Return the (x, y) coordinate for the center point of the cell that contains the specified text.  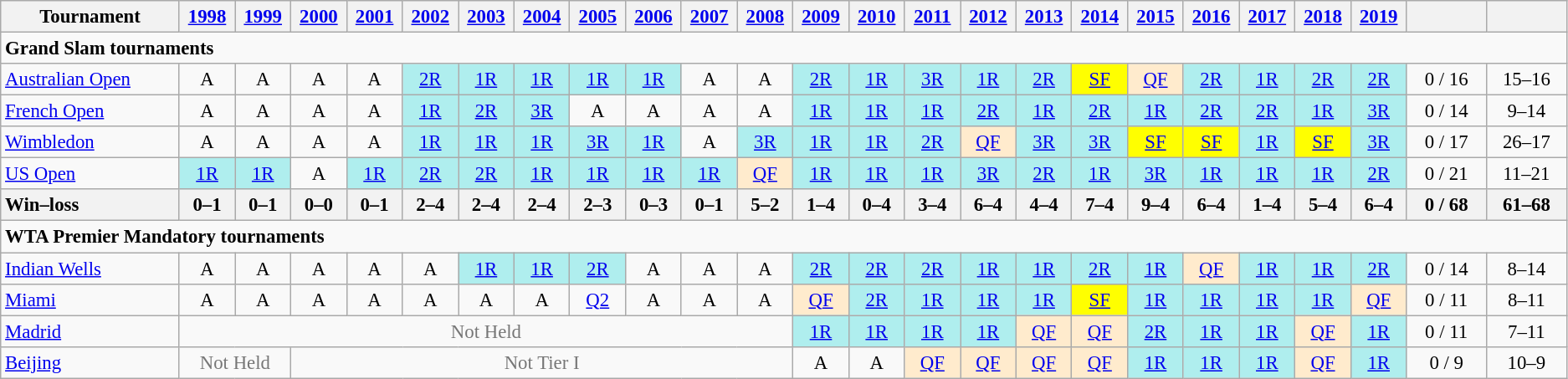
8–14 (1526, 269)
3–4 (932, 205)
0–4 (877, 205)
0–0 (320, 205)
2004 (542, 17)
Tournament (90, 17)
4–4 (1044, 205)
0 / 68 (1446, 205)
2–3 (597, 205)
2018 (1324, 17)
Beijing (90, 362)
2006 (654, 17)
2013 (1044, 17)
2016 (1212, 17)
Australian Open (90, 79)
61–68 (1526, 205)
Grand Slam tournaments (784, 49)
26–17 (1526, 142)
2010 (877, 17)
2015 (1156, 17)
2017 (1267, 17)
0–3 (654, 205)
0 / 9 (1446, 362)
2012 (989, 17)
11–21 (1526, 174)
Indian Wells (90, 269)
2000 (320, 17)
0 / 17 (1446, 142)
5–4 (1324, 205)
Madrid (90, 331)
2003 (487, 17)
Wimbledon (90, 142)
Q2 (597, 300)
2011 (932, 17)
8–11 (1526, 300)
9–14 (1526, 111)
0 / 21 (1446, 174)
10–9 (1526, 362)
7–4 (1099, 205)
2002 (430, 17)
2008 (765, 17)
2007 (710, 17)
2014 (1099, 17)
15–16 (1526, 79)
French Open (90, 111)
2019 (1379, 17)
2009 (822, 17)
2005 (597, 17)
9–4 (1156, 205)
5–2 (765, 205)
1998 (208, 17)
Miami (90, 300)
Not Tier I (542, 362)
7–11 (1526, 331)
US Open (90, 174)
Win–loss (90, 205)
2001 (375, 17)
1999 (263, 17)
0 / 16 (1446, 79)
WTA Premier Mandatory tournaments (784, 237)
